Detect which cell encompasses the target text, then output its (x, y) center coordinate. 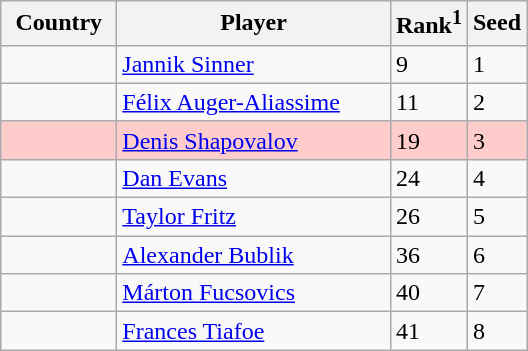
Rank1 (428, 24)
Frances Tiafoe (254, 331)
11 (428, 102)
Denis Shapovalov (254, 140)
1 (496, 64)
5 (496, 217)
41 (428, 331)
Alexander Bublik (254, 255)
8 (496, 331)
40 (428, 293)
Márton Fucsovics (254, 293)
3 (496, 140)
19 (428, 140)
6 (496, 255)
4 (496, 178)
Dan Evans (254, 178)
Félix Auger-Aliassime (254, 102)
7 (496, 293)
Player (254, 24)
Taylor Fritz (254, 217)
36 (428, 255)
9 (428, 64)
Country (59, 24)
2 (496, 102)
24 (428, 178)
26 (428, 217)
Jannik Sinner (254, 64)
Seed (496, 24)
